Output the [x, y] coordinate of the center of the cell containing the given text.  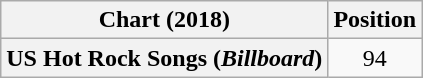
US Hot Rock Songs (Billboard) [164, 58]
94 [375, 58]
Position [375, 20]
Chart (2018) [164, 20]
